For the text-containing cell, return its midpoint in (x, y) coordinate format. 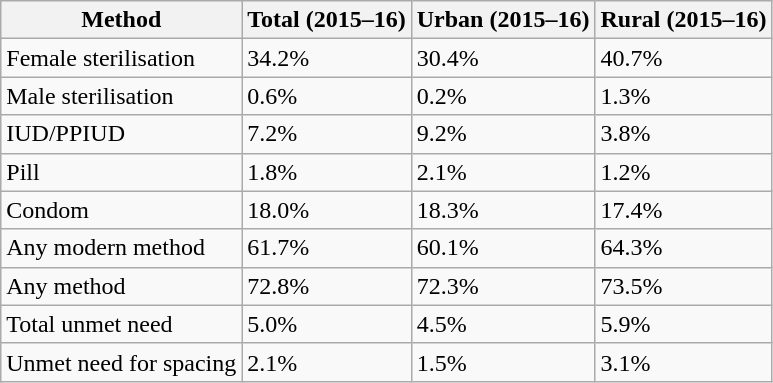
3.8% (684, 134)
73.5% (684, 286)
18.3% (503, 210)
9.2% (503, 134)
1.3% (684, 96)
Total unmet need (122, 324)
30.4% (503, 58)
Total (2015–16) (327, 20)
Condom (122, 210)
61.7% (327, 248)
Unmet need for spacing (122, 362)
7.2% (327, 134)
Urban (2015–16) (503, 20)
1.5% (503, 362)
4.5% (503, 324)
Any modern method (122, 248)
64.3% (684, 248)
18.0% (327, 210)
72.8% (327, 286)
Method (122, 20)
72.3% (503, 286)
Rural (2015–16) (684, 20)
Pill (122, 172)
60.1% (503, 248)
0.2% (503, 96)
40.7% (684, 58)
Any method (122, 286)
Female sterilisation (122, 58)
0.6% (327, 96)
Male sterilisation (122, 96)
IUD/PPIUD (122, 134)
5.9% (684, 324)
1.8% (327, 172)
1.2% (684, 172)
34.2% (327, 58)
17.4% (684, 210)
3.1% (684, 362)
5.0% (327, 324)
